Output the [x, y] coordinate of the center of the cell containing the given text.  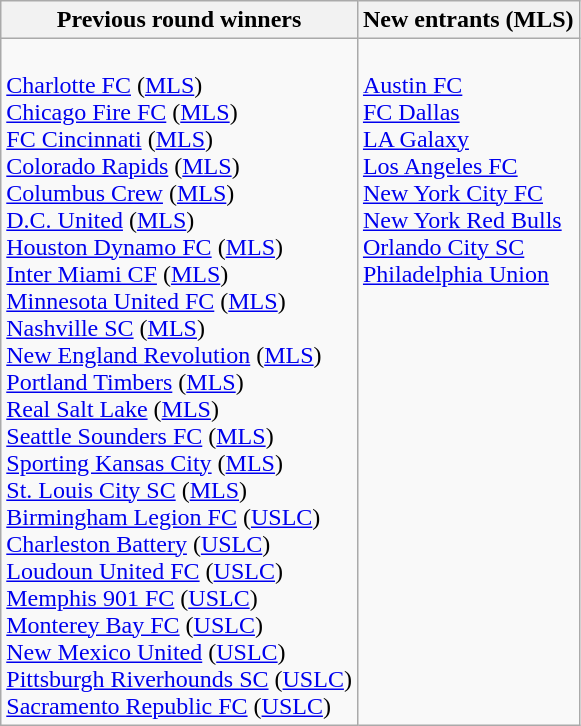
Austin FC FC Dallas LA Galaxy Los Angeles FC New York City FC New York Red Bulls Orlando City SC Philadelphia Union [468, 382]
New entrants (MLS) [468, 20]
Previous round winners [180, 20]
